Scan for the cell matching the given text and deliver its (x, y) coordinate at center. 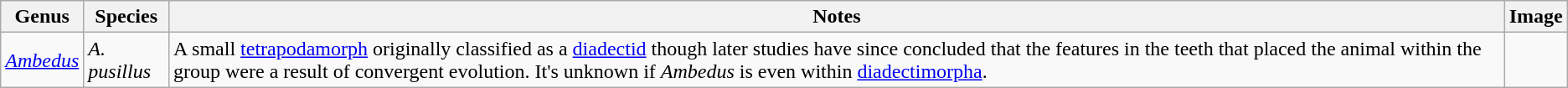
Image (1536, 17)
Ambedus (42, 60)
Notes (838, 17)
Species (126, 17)
Genus (42, 17)
A. pusillus (126, 60)
